Locate the cell with the specified text and output its [x, y] center coordinate. 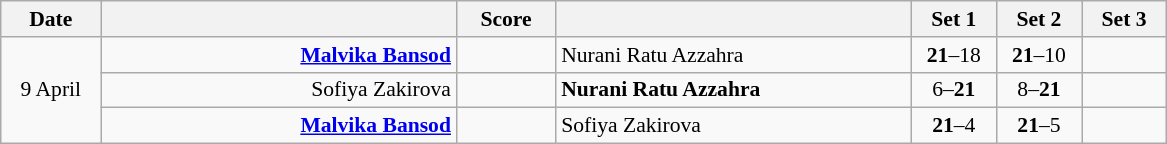
8–21 [1038, 90]
21–18 [954, 55]
Date [51, 19]
21–4 [954, 126]
21–10 [1038, 55]
21–5 [1038, 126]
Score [506, 19]
6–21 [954, 90]
Set 3 [1124, 19]
Set 1 [954, 19]
Set 2 [1038, 19]
9 April [51, 90]
